Output the (X, Y) coordinate of the center of the cell containing the given text.  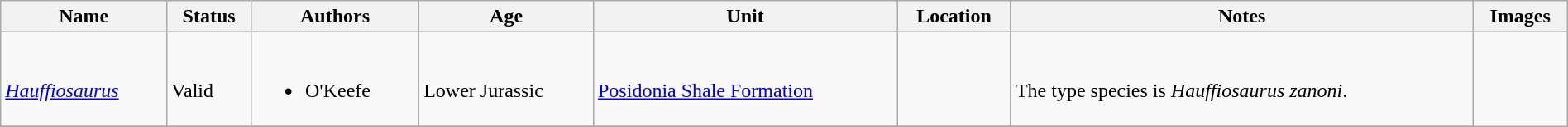
Notes (1242, 17)
O'Keefe (334, 80)
Lower Jurassic (506, 80)
Age (506, 17)
Authors (334, 17)
Status (209, 17)
Unit (744, 17)
Images (1520, 17)
Posidonia Shale Formation (744, 80)
The type species is Hauffiosaurus zanoni. (1242, 80)
Valid (209, 80)
Hauffiosaurus (84, 80)
Location (954, 17)
Name (84, 17)
